From the cell containing the given text, extract its center point as (X, Y) coordinate. 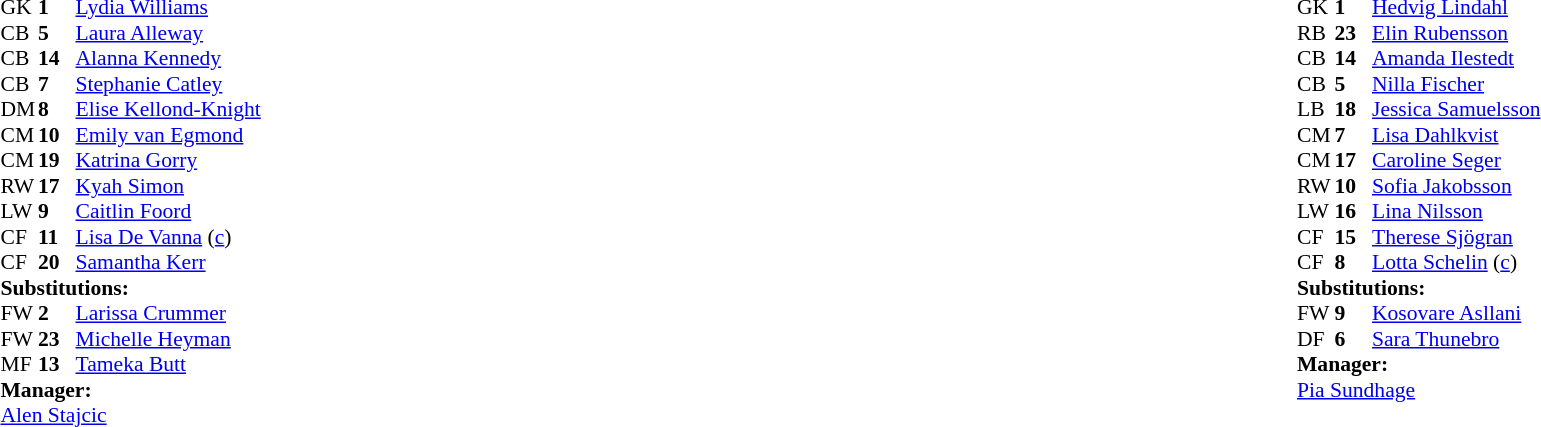
Pia Sundhage (1418, 390)
DF (1316, 339)
Katrina Gorry (168, 161)
20 (57, 263)
Lisa De Vanna (c) (168, 237)
Amanda Ilestedt (1456, 59)
Kyah Simon (168, 186)
Jessica Samuelsson (1456, 109)
Elin Rubensson (1456, 33)
Lina Nilsson (1456, 211)
Therese Sjögran (1456, 237)
Stephanie Catley (168, 84)
19 (57, 161)
RB (1316, 33)
18 (1353, 109)
2 (57, 313)
Sofia Jakobsson (1456, 186)
11 (57, 237)
Emily van Egmond (168, 135)
MF (19, 365)
Michelle Heyman (168, 339)
LB (1316, 109)
15 (1353, 237)
Lisa Dahlkvist (1456, 135)
Tameka Butt (168, 365)
6 (1353, 339)
Elise Kellond-Knight (168, 109)
13 (57, 365)
16 (1353, 211)
Caroline Seger (1456, 161)
Alanna Kennedy (168, 59)
Laura Alleway (168, 33)
Sara Thunebro (1456, 339)
DM (19, 109)
Kosovare Asllani (1456, 313)
Caitlin Foord (168, 211)
Larissa Crummer (168, 313)
Nilla Fischer (1456, 84)
Samantha Kerr (168, 263)
Lotta Schelin (c) (1456, 263)
